From the cell containing the given text, extract its center point as (X, Y) coordinate. 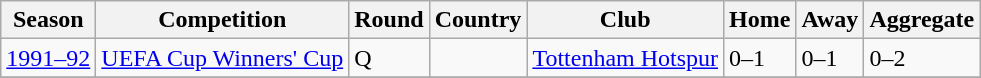
Season (48, 20)
Club (626, 20)
Country (478, 20)
0–2 (922, 58)
Round (389, 20)
Home (760, 20)
Away (830, 20)
Aggregate (922, 20)
1991–92 (48, 58)
UEFA Cup Winners' Cup (222, 58)
Q (389, 58)
Tottenham Hotspur (626, 58)
Competition (222, 20)
